Return the [X, Y] coordinate for the center point of the cell that contains the specified text.  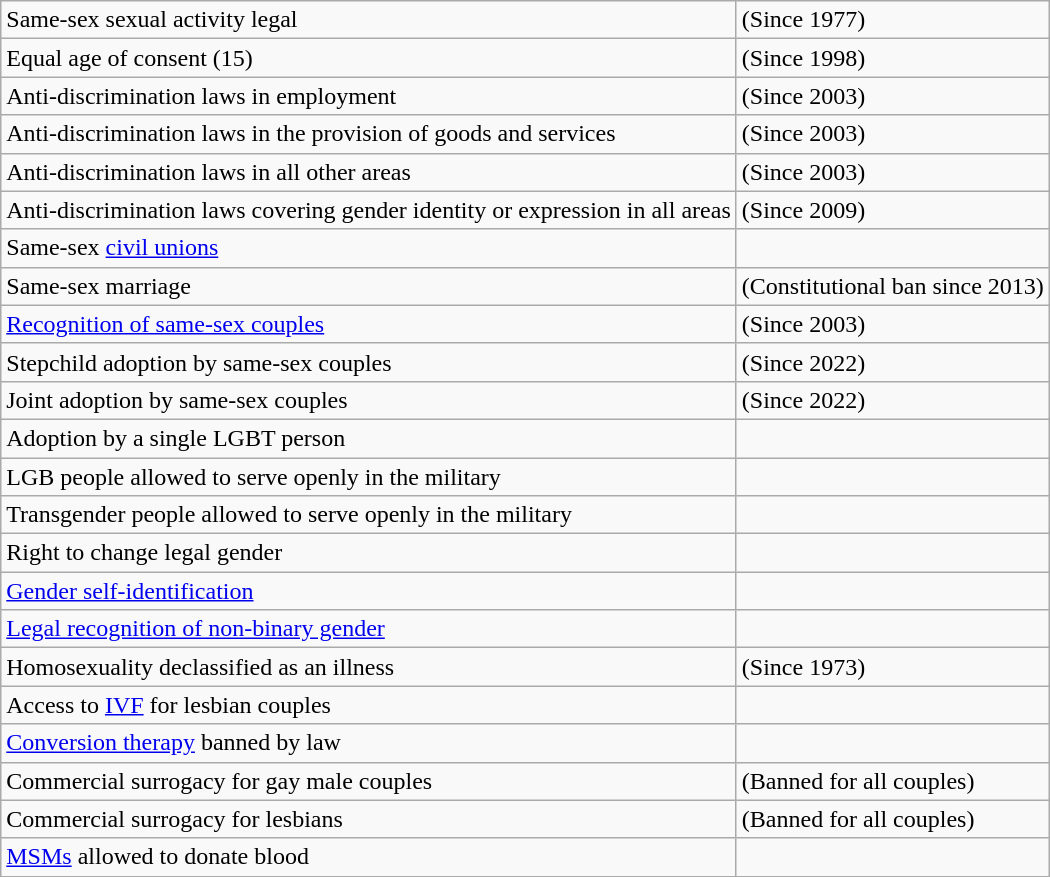
LGB people allowed to serve openly in the military [369, 477]
Anti-discrimination laws in all other areas [369, 172]
Anti-discrimination laws in employment [369, 96]
Homosexuality declassified as an illness [369, 667]
(Constitutional ban since 2013) [892, 286]
Recognition of same-sex couples [369, 324]
Conversion therapy banned by law [369, 743]
Anti-discrimination laws covering gender identity or expression in all areas [369, 210]
(Since 2009) [892, 210]
Legal recognition of non-binary gender [369, 629]
(Since 1998) [892, 58]
Gender self-identification [369, 591]
MSMs allowed to donate blood [369, 857]
Same-sex civil unions [369, 248]
Same-sex marriage [369, 286]
Same-sex sexual activity legal [369, 20]
Right to change legal gender [369, 553]
Joint adoption by same-sex couples [369, 400]
Commercial surrogacy for gay male couples [369, 781]
Commercial surrogacy for lesbians [369, 819]
Anti-discrimination laws in the provision of goods and services [369, 134]
Transgender people allowed to serve openly in the military [369, 515]
Access to IVF for lesbian couples [369, 705]
Stepchild adoption by same-sex couples [369, 362]
Equal age of consent (15) [369, 58]
Adoption by a single LGBT person [369, 438]
(Since 1977) [892, 20]
(Since 1973) [892, 667]
